Find where the given text appears and provide that cell's center as [x, y] coordinate. 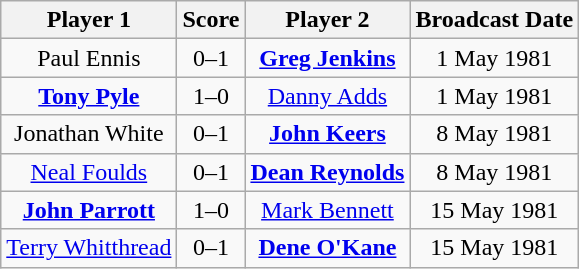
Neal Foulds [89, 172]
Player 2 [328, 20]
Dean Reynolds [328, 172]
Jonathan White [89, 134]
Terry Whitthread [89, 248]
Score [211, 20]
Mark Bennett [328, 210]
Tony Pyle [89, 96]
Broadcast Date [494, 20]
John Parrott [89, 210]
Paul Ennis [89, 58]
Dene O'Kane [328, 248]
Greg Jenkins [328, 58]
John Keers [328, 134]
Danny Adds [328, 96]
Player 1 [89, 20]
